For the text-containing cell, return its midpoint in [x, y] coordinate format. 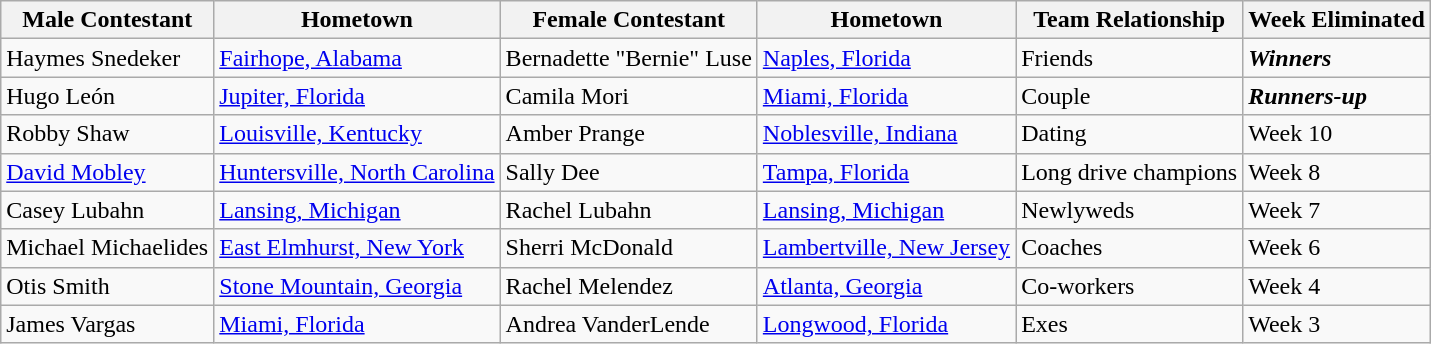
Male Contestant [108, 20]
Sherri McDonald [628, 248]
Atlanta, Georgia [886, 286]
Casey Lubahn [108, 210]
Female Contestant [628, 20]
Andrea VanderLende [628, 324]
Week 10 [1337, 134]
Otis Smith [108, 286]
Jupiter, Florida [357, 96]
Tampa, Florida [886, 172]
Long drive champions [1130, 172]
Louisville, Kentucky [357, 134]
Week 6 [1337, 248]
Hugo León [108, 96]
Haymes Snedeker [108, 58]
Amber Prange [628, 134]
Coaches [1130, 248]
Fairhope, Alabama [357, 58]
Friends [1130, 58]
Michael Michaelides [108, 248]
Week 3 [1337, 324]
James Vargas [108, 324]
David Mobley [108, 172]
Stone Mountain, Georgia [357, 286]
Exes [1130, 324]
Team Relationship [1130, 20]
Rachel Lubahn [628, 210]
Naples, Florida [886, 58]
East Elmhurst, New York [357, 248]
Couple [1130, 96]
Dating [1130, 134]
Camila Mori [628, 96]
Week Eliminated [1337, 20]
Rachel Melendez [628, 286]
Week 7 [1337, 210]
Bernadette "Bernie" Luse [628, 58]
Robby Shaw [108, 134]
Lambertville, New Jersey [886, 248]
Noblesville, Indiana [886, 134]
Newlyweds [1130, 210]
Winners [1337, 58]
Co-workers [1130, 286]
Longwood, Florida [886, 324]
Sally Dee [628, 172]
Week 4 [1337, 286]
Week 8 [1337, 172]
Huntersville, North Carolina [357, 172]
Runners-up [1337, 96]
